Search for the cell housing the specified text and yield its (x, y) center coordinate. 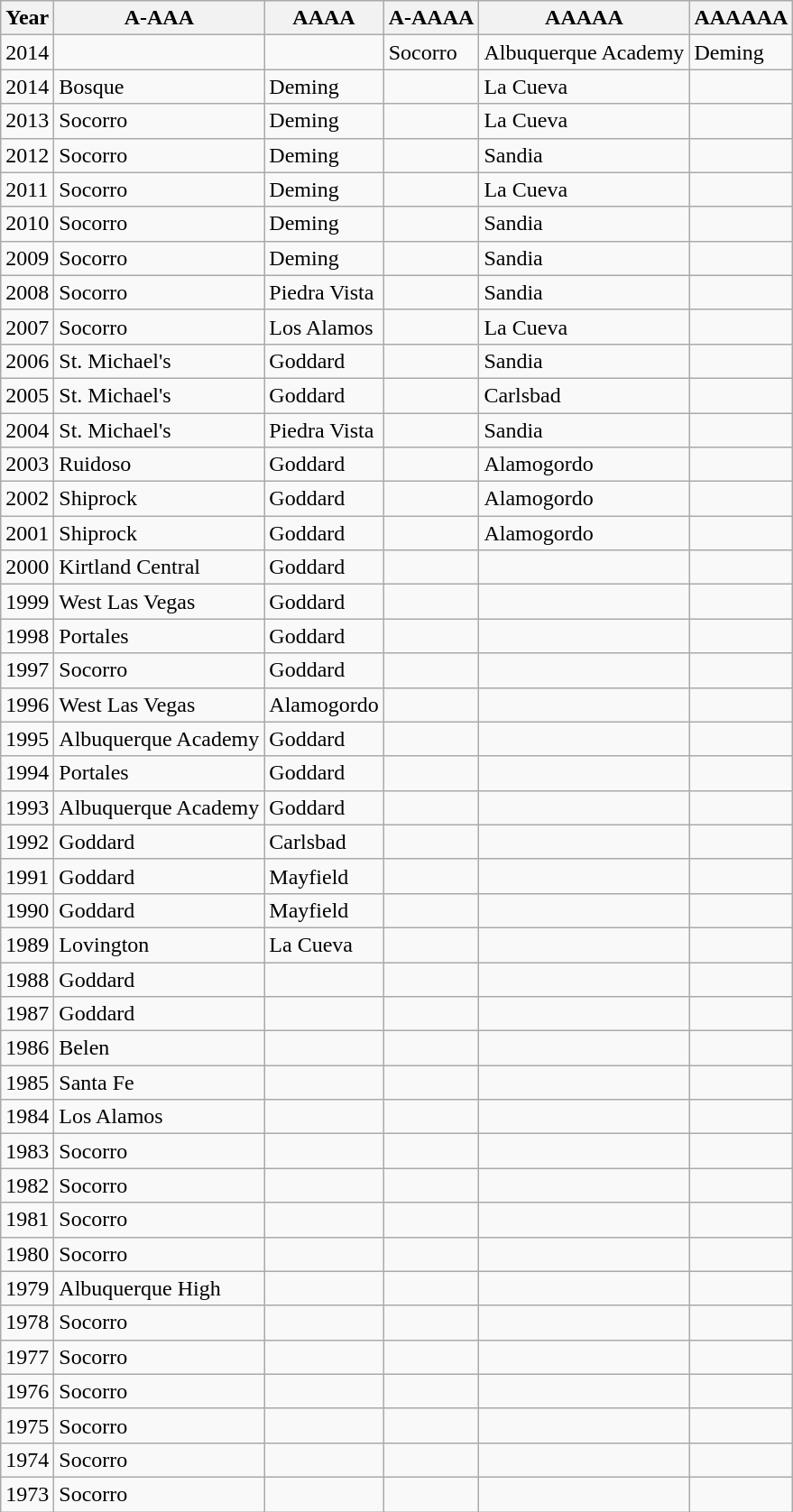
Kirtland Central (159, 567)
Santa Fe (159, 1083)
Ruidoso (159, 465)
Year (27, 18)
1994 (27, 773)
2011 (27, 189)
1979 (27, 1288)
Belen (159, 1048)
2013 (27, 121)
AAAAA (585, 18)
1997 (27, 670)
A-AAAA (431, 18)
1988 (27, 979)
1991 (27, 876)
Albuquerque High (159, 1288)
1986 (27, 1048)
2006 (27, 361)
1983 (27, 1151)
1993 (27, 807)
1981 (27, 1220)
1982 (27, 1185)
2004 (27, 430)
1973 (27, 1494)
Lovington (159, 945)
2002 (27, 499)
1989 (27, 945)
AAAA (324, 18)
1980 (27, 1254)
1974 (27, 1460)
1977 (27, 1357)
1976 (27, 1391)
1984 (27, 1117)
1996 (27, 705)
2003 (27, 465)
1998 (27, 636)
1990 (27, 910)
2005 (27, 395)
2010 (27, 224)
2007 (27, 327)
2008 (27, 292)
AAAAAA (742, 18)
1978 (27, 1323)
2001 (27, 533)
1987 (27, 1014)
Bosque (159, 87)
1995 (27, 739)
1985 (27, 1083)
A-AAA (159, 18)
2009 (27, 258)
1992 (27, 842)
2000 (27, 567)
1999 (27, 602)
2012 (27, 155)
1975 (27, 1425)
